Identify which cell holds the provided text, then report its (X, Y) central coordinate. 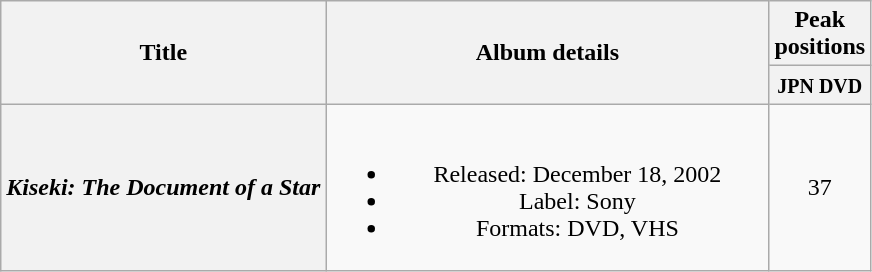
Title (164, 52)
JPN DVD (820, 85)
Peak positions (820, 34)
Album details (548, 52)
Released: December 18, 2002Label: SonyFormats: DVD, VHS (548, 188)
37 (820, 188)
Kiseki: The Document of a Star (164, 188)
